Find where the given text appears and provide that cell's center as [X, Y] coordinate. 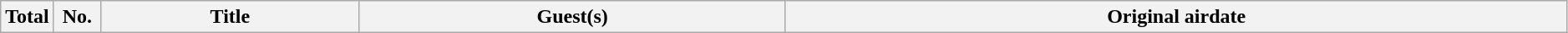
Original airdate [1176, 17]
No. [77, 17]
Guest(s) [572, 17]
Total [28, 17]
Title [230, 17]
